Pinpoint the cell where the given text exists, returning its [X, Y] midpoint coordinate. 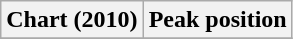
Chart (2010) [72, 20]
Peak position [218, 20]
